Find where the given text appears and provide that cell's center as [x, y] coordinate. 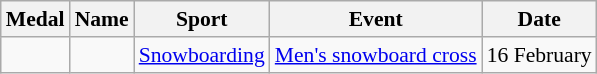
Medal [36, 19]
Snowboarding [202, 55]
Date [540, 19]
Event [376, 19]
Name [102, 19]
16 February [540, 55]
Sport [202, 19]
Men's snowboard cross [376, 55]
